Detect which cell encompasses the target text, then output its (x, y) center coordinate. 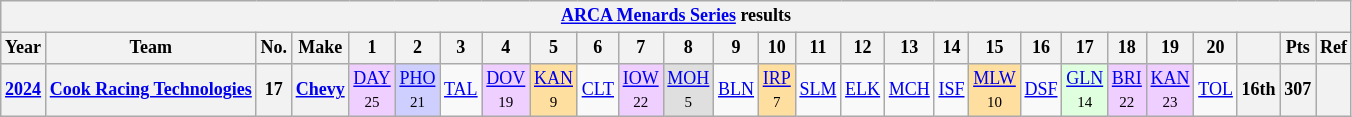
3 (461, 48)
Cook Racing Technologies (150, 90)
Make (320, 48)
307 (1298, 90)
PHO21 (418, 90)
TAL (461, 90)
BRI22 (1128, 90)
16 (1041, 48)
KAN23 (1170, 90)
No. (274, 48)
7 (640, 48)
11 (818, 48)
TOL (1216, 90)
9 (736, 48)
ELK (863, 90)
12 (863, 48)
2 (418, 48)
MCH (909, 90)
14 (952, 48)
4 (506, 48)
6 (598, 48)
DOV19 (506, 90)
IRP7 (776, 90)
2024 (24, 90)
CLT (598, 90)
IOW22 (640, 90)
MLW10 (994, 90)
18 (1128, 48)
Team (150, 48)
ISF (952, 90)
Pts (1298, 48)
DAY25 (372, 90)
BLN (736, 90)
GLN14 (1085, 90)
20 (1216, 48)
8 (688, 48)
MOH5 (688, 90)
SLM (818, 90)
10 (776, 48)
KAN9 (554, 90)
Year (24, 48)
15 (994, 48)
1 (372, 48)
Ref (1334, 48)
DSF (1041, 90)
16th (1258, 90)
Chevy (320, 90)
13 (909, 48)
19 (1170, 48)
ARCA Menards Series results (676, 16)
5 (554, 48)
